Provide the [X, Y] coordinate of the cell's center where the given text is located.  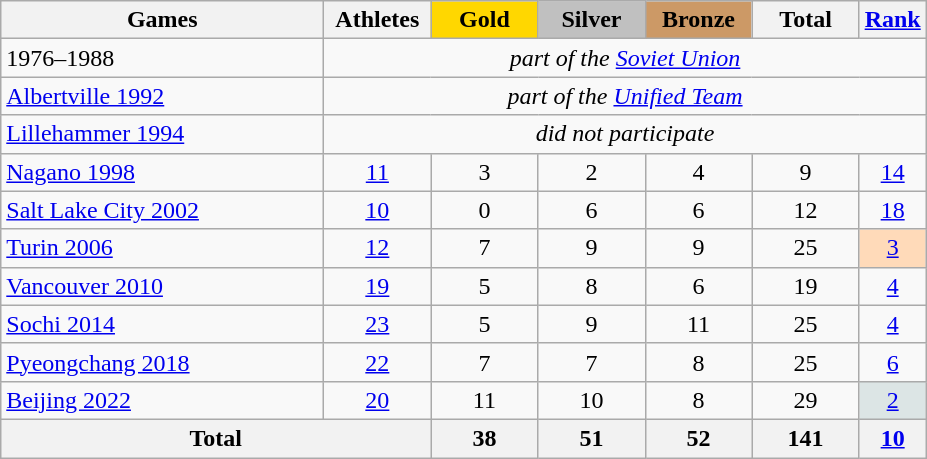
Rank [892, 20]
23 [378, 324]
Beijing 2022 [162, 400]
Lillehammer 1994 [162, 134]
part of the Unified Team [625, 96]
Gold [484, 20]
0 [484, 210]
Salt Lake City 2002 [162, 210]
20 [378, 400]
Nagano 1998 [162, 172]
Sochi 2014 [162, 324]
Silver [592, 20]
1976–1988 [162, 58]
52 [698, 438]
18 [892, 210]
51 [592, 438]
38 [484, 438]
Albertville 1992 [162, 96]
Bronze [698, 20]
14 [892, 172]
29 [806, 400]
Vancouver 2010 [162, 286]
141 [806, 438]
Games [162, 20]
Pyeongchang 2018 [162, 362]
Athletes [378, 20]
22 [378, 362]
part of the Soviet Union [625, 58]
Turin 2006 [162, 248]
did not participate [625, 134]
